Identify which cell holds the provided text, then report its (X, Y) central coordinate. 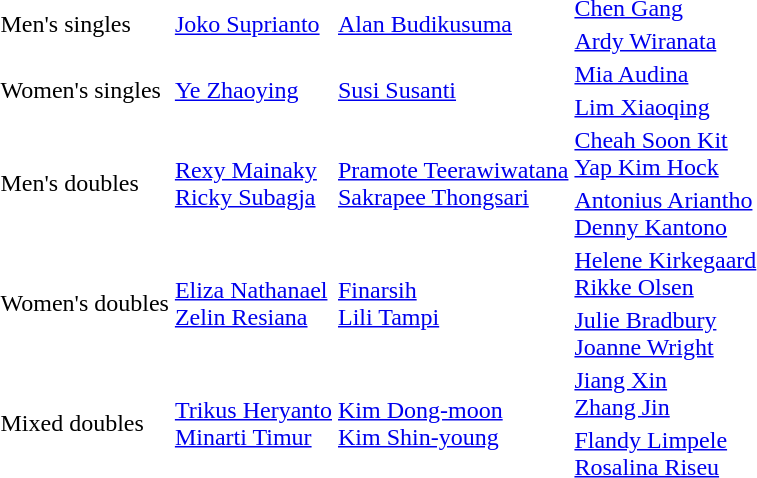
Eliza Nathanael Zelin Resiana (253, 304)
Pramote Teerawiwatana Sakrapee Thongsari (452, 184)
Finarsih Lili Tampi (452, 304)
Rexy Mainaky Ricky Subagja (253, 184)
Ye Zhaoying (253, 90)
Susi Susanti (452, 90)
